Locate the cell with the specified text and output its [X, Y] center coordinate. 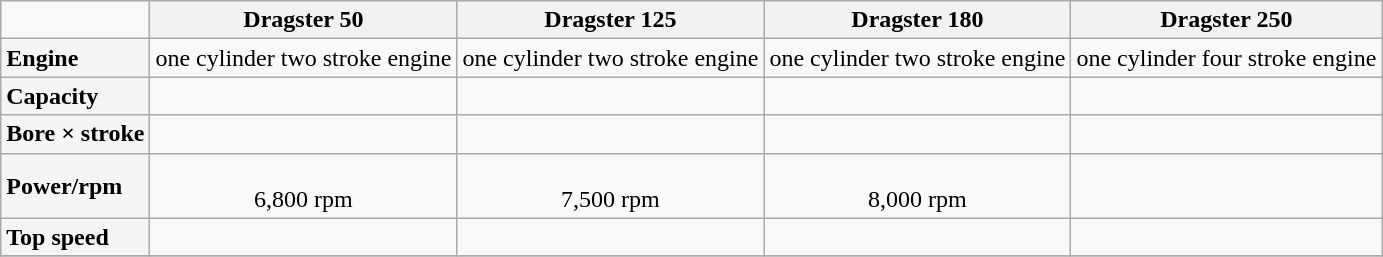
Top speed [76, 237]
Bore × stroke [76, 134]
Power/rpm [76, 186]
one cylinder four stroke engine [1226, 58]
8,000 rpm [918, 186]
Dragster 125 [610, 20]
Capacity [76, 96]
Dragster 180 [918, 20]
Dragster 50 [304, 20]
6,800 rpm [304, 186]
Engine [76, 58]
7,500 rpm [610, 186]
Dragster 250 [1226, 20]
